Find where the given text appears and provide that cell's center as (X, Y) coordinate. 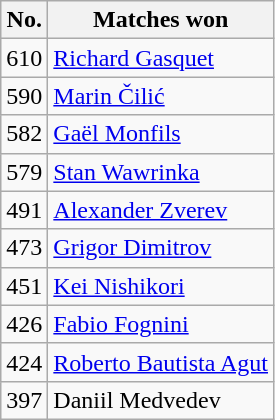
Marin Čilić (161, 96)
No. (24, 20)
582 (24, 134)
Fabio Fognini (161, 324)
Kei Nishikori (161, 286)
Grigor Dimitrov (161, 248)
Stan Wawrinka (161, 172)
Richard Gasquet (161, 58)
579 (24, 172)
Roberto Bautista Agut (161, 362)
491 (24, 210)
Gaël Monfils (161, 134)
Matches won (161, 20)
426 (24, 324)
Alexander Zverev (161, 210)
590 (24, 96)
397 (24, 400)
424 (24, 362)
473 (24, 248)
Daniil Medvedev (161, 400)
610 (24, 58)
451 (24, 286)
